Provide the [X, Y] coordinate of the cell's center where the given text is located.  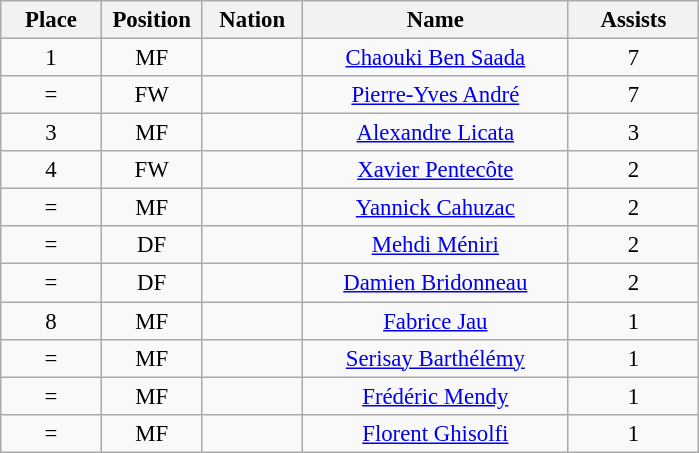
Serisay Barthélémy [436, 358]
Mehdi Méniri [436, 245]
Name [436, 20]
4 [52, 170]
Position [152, 20]
Nation [252, 20]
Assists [634, 20]
Alexandre Licata [436, 133]
Florent Ghisolfi [436, 433]
Pierre-Yves André [436, 95]
8 [52, 321]
Place [52, 20]
Fabrice Jau [436, 321]
Yannick Cahuzac [436, 208]
Frédéric Mendy [436, 396]
Xavier Pentecôte [436, 170]
Damien Bridonneau [436, 283]
Chaouki Ben Saada [436, 58]
